Determine the (x, y) coordinate at the center of the cell enclosing the given text.  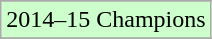
2014–15 Champions (106, 20)
